Extract the (X, Y) coordinate from the center of the cell holding the provided text.  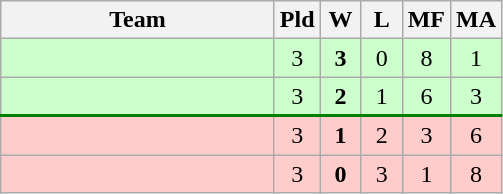
Team (138, 20)
W (340, 20)
MA (476, 20)
L (382, 20)
Pld (297, 20)
MF (426, 20)
